Return the (X, Y) coordinate for the center point of the cell that contains the specified text.  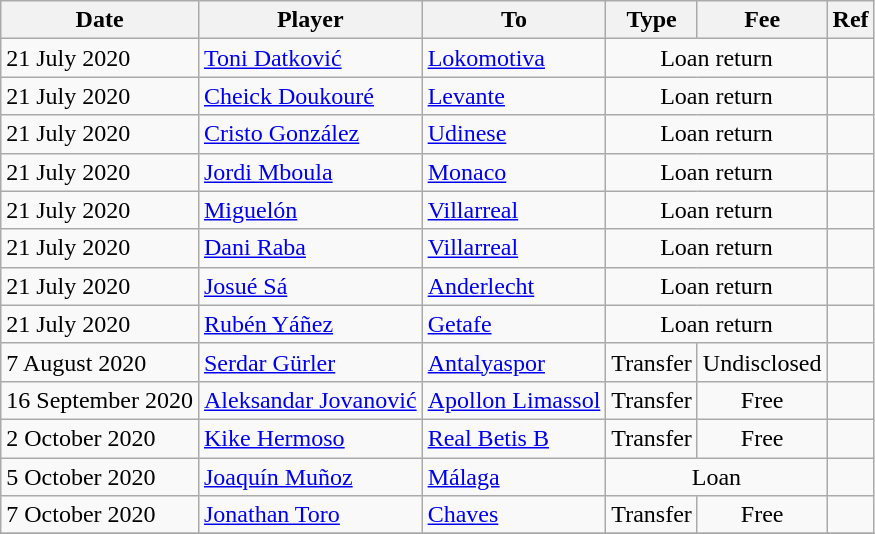
Cristo González (310, 134)
Player (310, 20)
To (514, 20)
Monaco (514, 172)
2 October 2020 (100, 438)
Chaves (514, 515)
Apollon Limassol (514, 400)
Cheick Doukouré (310, 96)
Josué Sá (310, 286)
Lokomotiva (514, 58)
Toni Datković (310, 58)
Kike Hermoso (310, 438)
Joaquín Muñoz (310, 477)
Rubén Yáñez (310, 324)
Ref (850, 20)
Date (100, 20)
Loan (716, 477)
5 October 2020 (100, 477)
16 September 2020 (100, 400)
Jordi Mboula (310, 172)
Fee (762, 20)
Getafe (514, 324)
Antalyaspor (514, 362)
Type (652, 20)
Real Betis B (514, 438)
Anderlecht (514, 286)
Málaga (514, 477)
Undisclosed (762, 362)
Miguelón (310, 210)
Serdar Gürler (310, 362)
7 August 2020 (100, 362)
Dani Raba (310, 248)
7 October 2020 (100, 515)
Jonathan Toro (310, 515)
Udinese (514, 134)
Aleksandar Jovanović (310, 400)
Levante (514, 96)
